Scan for the cell matching the given text and deliver its (X, Y) coordinate at center. 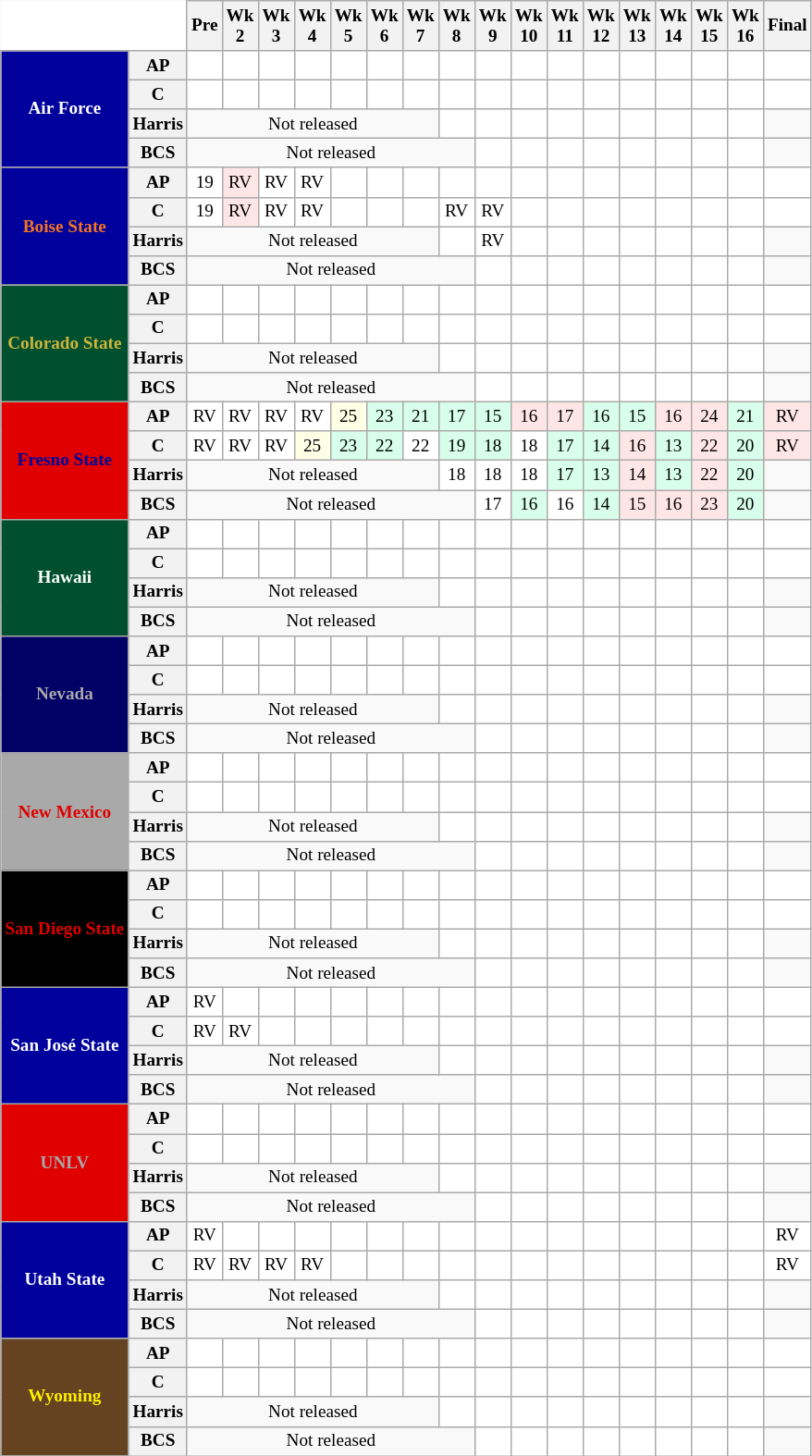
San Diego State (65, 929)
Final (787, 26)
Boise State (65, 226)
Wk12 (601, 26)
Fresno State (65, 461)
Wk13 (636, 26)
24 (708, 416)
Wk8 (457, 26)
San José State (65, 1045)
Wk4 (313, 26)
Wk3 (276, 26)
Nevada (65, 696)
New Mexico (65, 812)
Wk5 (348, 26)
Colorado State (65, 344)
Wk7 (420, 26)
Wk9 (492, 26)
Wk16 (745, 26)
UNLV (65, 1164)
Wk15 (708, 26)
Wk2 (240, 26)
Wk6 (385, 26)
Utah State (65, 1280)
Wk14 (673, 26)
Pre (204, 26)
Air Force (65, 109)
Wk10 (529, 26)
Wk11 (564, 26)
Hawaii (65, 577)
Wyoming (65, 1397)
